From the cell containing the given text, extract its center point as [x, y] coordinate. 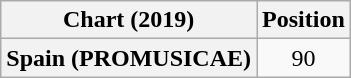
Position [304, 20]
Spain (PROMUSICAE) [129, 58]
90 [304, 58]
Chart (2019) [129, 20]
